Capture the cell that displays the provided text and extract its (x, y) central coordinate. 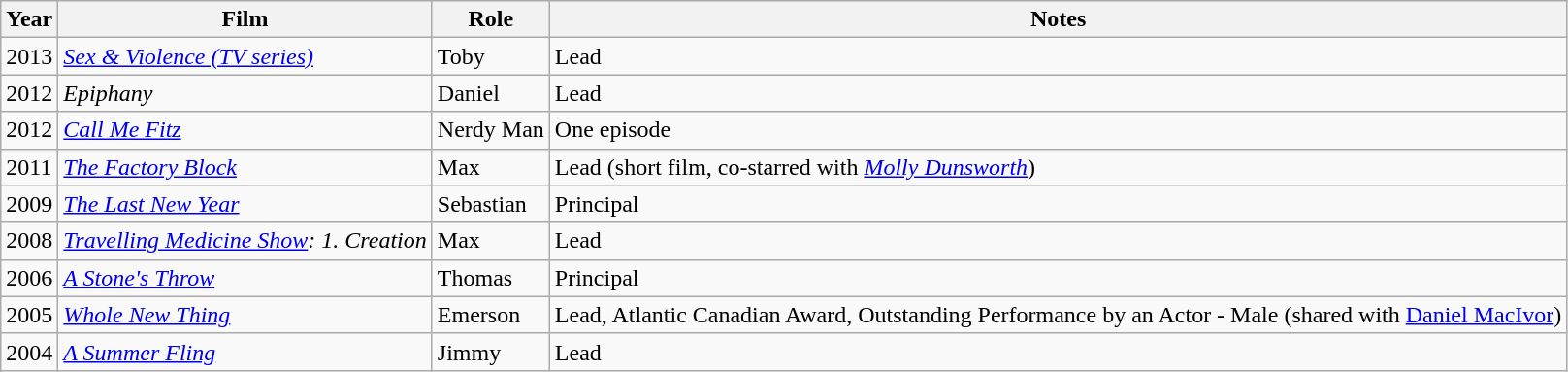
Lead, Atlantic Canadian Award, Outstanding Performance by an Actor - Male (shared with Daniel MacIvor) (1058, 315)
Sex & Violence (TV series) (245, 56)
Daniel (491, 93)
A Stone's Throw (245, 278)
The Factory Block (245, 167)
2013 (29, 56)
2005 (29, 315)
Nerdy Man (491, 130)
2004 (29, 352)
Notes (1058, 19)
2011 (29, 167)
Toby (491, 56)
Thomas (491, 278)
Epiphany (245, 93)
Role (491, 19)
Sebastian (491, 204)
Jimmy (491, 352)
Travelling Medicine Show: 1. Creation (245, 241)
Lead (short film, co-starred with Molly Dunsworth) (1058, 167)
2008 (29, 241)
Call Me Fitz (245, 130)
One episode (1058, 130)
2006 (29, 278)
Whole New Thing (245, 315)
The Last New Year (245, 204)
A Summer Fling (245, 352)
Year (29, 19)
Emerson (491, 315)
2009 (29, 204)
Film (245, 19)
